Output the [X, Y] coordinate of the center of the cell containing the given text.  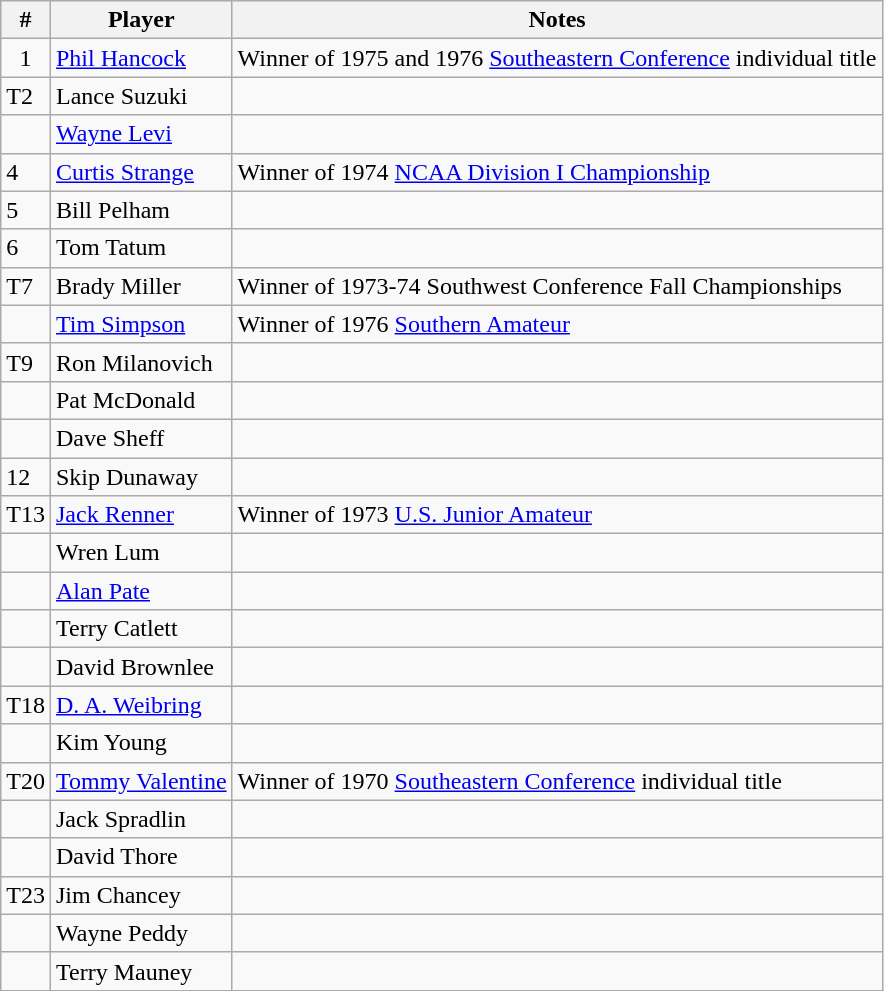
T7 [26, 286]
Wren Lum [141, 553]
Notes [557, 20]
12 [26, 477]
T2 [26, 96]
Phil Hancock [141, 58]
T18 [26, 705]
Terry Catlett [141, 629]
T23 [26, 895]
6 [26, 248]
Winner of 1973 U.S. Junior Amateur [557, 515]
Tim Simpson [141, 324]
Winner of 1974 NCAA Division I Championship [557, 172]
T13 [26, 515]
T20 [26, 781]
Bill Pelham [141, 210]
Jack Spradlin [141, 819]
Winner of 1973-74 Southwest Conference Fall Championships [557, 286]
Alan Pate [141, 591]
Winner of 1976 Southern Amateur [557, 324]
1 [26, 58]
4 [26, 172]
Curtis Strange [141, 172]
Terry Mauney [141, 971]
Jack Renner [141, 515]
Jim Chancey [141, 895]
Wayne Levi [141, 134]
T9 [26, 362]
Kim Young [141, 743]
Brady Miller [141, 286]
Player [141, 20]
David Brownlee [141, 667]
Dave Sheff [141, 438]
Winner of 1970 Southeastern Conference individual title [557, 781]
5 [26, 210]
Winner of 1975 and 1976 Southeastern Conference individual title [557, 58]
D. A. Weibring [141, 705]
Ron Milanovich [141, 362]
Wayne Peddy [141, 933]
Tommy Valentine [141, 781]
Tom Tatum [141, 248]
# [26, 20]
Pat McDonald [141, 400]
David Thore [141, 857]
Lance Suzuki [141, 96]
Skip Dunaway [141, 477]
